Identify which cell holds the provided text, then report its [x, y] central coordinate. 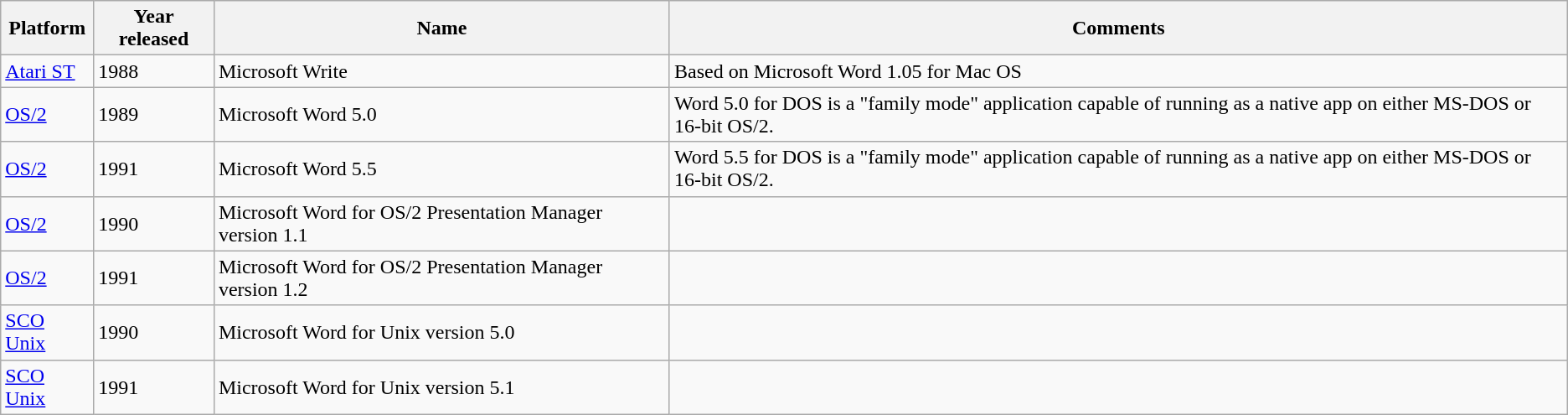
Microsoft Word for OS/2 Presentation Manager version 1.2 [441, 278]
1989 [154, 114]
Name [441, 29]
Word 5.5 for DOS is a "family mode" application capable of running as a native app on either MS-DOS or 16-bit OS/2. [1118, 169]
Microsoft Word for Unix version 5.1 [441, 387]
1988 [154, 71]
Microsoft Word 5.5 [441, 169]
Microsoft Write [441, 71]
Microsoft Word for Unix version 5.0 [441, 332]
Comments [1118, 29]
Word 5.0 for DOS is a "family mode" application capable of running as a native app on either MS-DOS or 16-bit OS/2. [1118, 114]
Microsoft Word for OS/2 Presentation Manager version 1.1 [441, 223]
Year released [154, 29]
Based on Microsoft Word 1.05 for Mac OS [1118, 71]
Platform [47, 29]
Atari ST [47, 71]
Microsoft Word 5.0 [441, 114]
